Determine the (X, Y) coordinate at the center of the cell enclosing the given text.  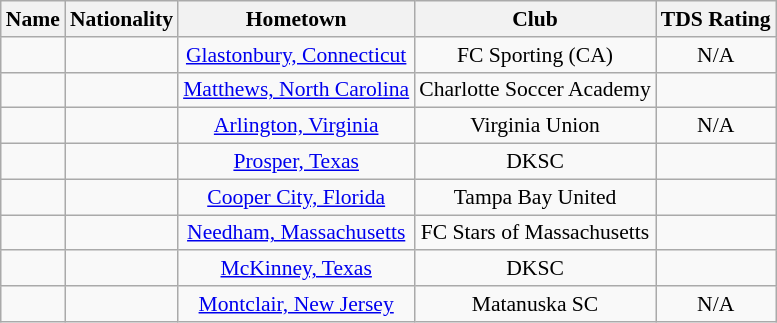
Virginia Union (535, 126)
Tampa Bay United (535, 197)
TDS Rating (716, 19)
Cooper City, Florida (296, 197)
Glastonbury, Connecticut (296, 55)
FC Sporting (CA) (535, 55)
Name (33, 19)
Arlington, Virginia (296, 126)
Montclair, New Jersey (296, 304)
Matanuska SC (535, 304)
Club (535, 19)
Prosper, Texas (296, 162)
Hometown (296, 19)
Nationality (122, 19)
Needham, Massachusetts (296, 233)
Charlotte Soccer Academy (535, 90)
Matthews, North Carolina (296, 90)
FC Stars of Massachusetts (535, 233)
McKinney, Texas (296, 269)
